Scan for the cell matching the given text and deliver its (X, Y) coordinate at center. 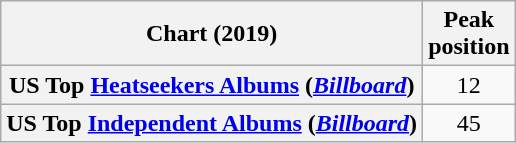
US Top Independent Albums (Billboard) (212, 123)
12 (469, 85)
Peakposition (469, 34)
Chart (2019) (212, 34)
45 (469, 123)
US Top Heatseekers Albums (Billboard) (212, 85)
